Output the [x, y] coordinate of the center of the cell containing the given text.  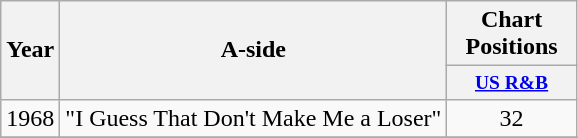
1968 [30, 118]
32 [512, 118]
Chart Positions [512, 34]
"I Guess That Don't Make Me a Loser" [254, 118]
A-side [254, 50]
Year [30, 50]
US R&B [512, 82]
